Search for the cell housing the specified text and yield its [X, Y] center coordinate. 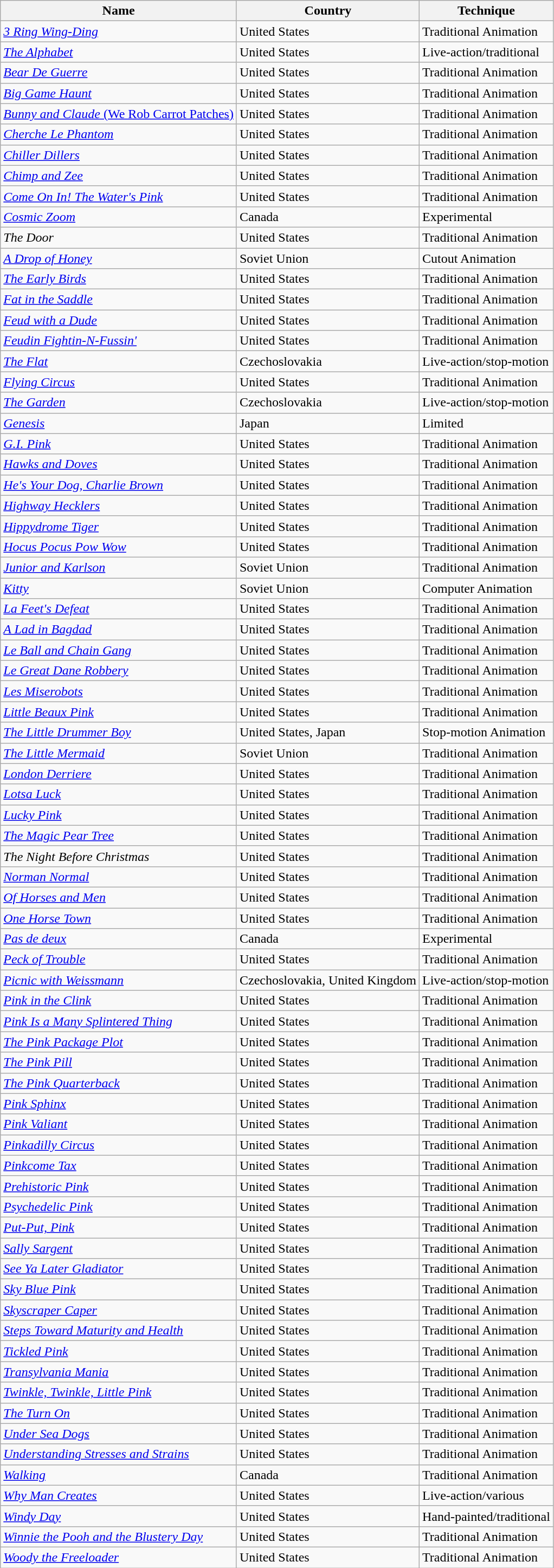
Pink Is a Many Splintered Thing [119, 1021]
Pink Valiant [119, 1124]
The Pink Pill [119, 1062]
The Night Before Christmas [119, 856]
London Derriere [119, 774]
Live-action/traditional [486, 52]
Le Ball and Chain Gang [119, 650]
Bear De Guerre [119, 73]
Hand-painted/traditional [486, 1516]
Come On In! The Water's Pink [119, 196]
G.I. Pink [119, 444]
Walking [119, 1475]
Of Horses and Men [119, 897]
Little Beaux Pink [119, 712]
Limited [486, 423]
Steps Toward Maturity and Health [119, 1331]
Cosmic Zoom [119, 217]
The Magic Pear Tree [119, 835]
Skyscraper Caper [119, 1310]
Fat in the Saddle [119, 300]
The Little Mermaid [119, 753]
Why Man Creates [119, 1495]
Lucky Pink [119, 815]
Bunny and Claude (We Rob Carrot Patches) [119, 114]
Chiller Dillers [119, 155]
Psychedelic Pink [119, 1207]
Hippydrome Tiger [119, 526]
Windy Day [119, 1516]
Put-Put, Pink [119, 1227]
Flying Circus [119, 382]
Twinkle, Twinkle, Little Pink [119, 1392]
Lotsa Luck [119, 794]
Genesis [119, 423]
Le Great Dane Robbery [119, 671]
Czechoslovakia, United Kingdom [327, 980]
Pink in the Clink [119, 1001]
Country [327, 11]
Computer Animation [486, 588]
The Pink Quarterback [119, 1083]
Feudin Fightin-N-Fussin' [119, 341]
Picnic with Weissmann [119, 980]
Big Game Haunt [119, 93]
Stop-motion Animation [486, 733]
The Pink Package Plot [119, 1042]
La Feet's Defeat [119, 609]
Junior and Karlson [119, 567]
3 Ring Wing-Ding [119, 31]
The Little Drummer Boy [119, 733]
Tickled Pink [119, 1351]
Pink Sphinx [119, 1104]
The Door [119, 237]
Cherche Le Phantom [119, 134]
One Horse Town [119, 918]
A Lad in Bagdad [119, 630]
The Turn On [119, 1413]
The Early Birds [119, 279]
Cutout Animation [486, 258]
The Garden [119, 403]
Chimp and Zee [119, 176]
Pas de deux [119, 939]
Japan [327, 423]
See Ya Later Gladiator [119, 1269]
Les Miserobots [119, 691]
Under Sea Dogs [119, 1434]
Sally Sargent [119, 1248]
Kitty [119, 588]
Hocus Pocus Pow Wow [119, 547]
Technique [486, 11]
Pinkcome Tax [119, 1165]
Prehistoric Pink [119, 1186]
Sky Blue Pink [119, 1290]
The Flat [119, 361]
A Drop of Honey [119, 258]
Woody the Freeloader [119, 1557]
United States, Japan [327, 733]
Hawks and Doves [119, 464]
Feud with a Dude [119, 320]
Norman Normal [119, 877]
Peck of Trouble [119, 960]
Transylvania Mania [119, 1372]
Live-action/various [486, 1495]
Pinkadilly Circus [119, 1145]
Name [119, 11]
Understanding Stresses and Strains [119, 1454]
Highway Hecklers [119, 506]
He's Your Dog, Charlie Brown [119, 485]
The Alphabet [119, 52]
Winnie the Pooh and the Blustery Day [119, 1537]
